Search for the cell housing the specified text and yield its (X, Y) center coordinate. 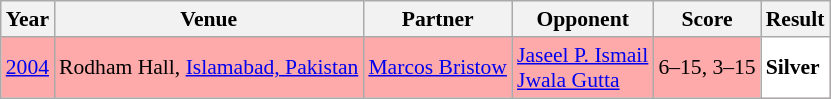
Result (796, 19)
Score (706, 19)
2004 (28, 68)
Silver (796, 68)
Year (28, 19)
Jaseel P. Ismail Jwala Gutta (582, 68)
Rodham Hall, Islamabad, Pakistan (208, 68)
Marcos Bristow (438, 68)
Opponent (582, 19)
Venue (208, 19)
6–15, 3–15 (706, 68)
Partner (438, 19)
